Determine the (x, y) coordinate at the center of the cell enclosing the given text.  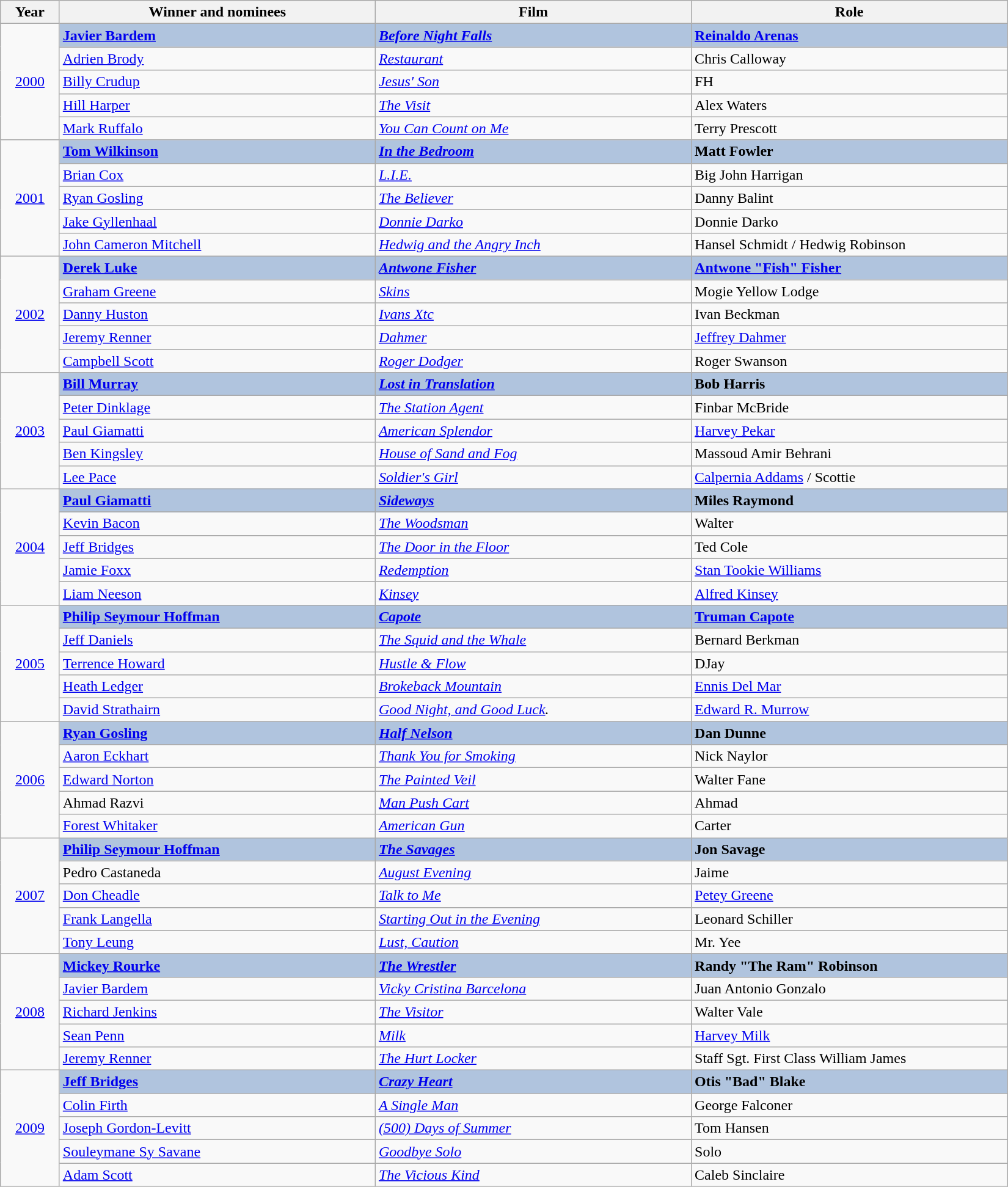
Bob Harris (849, 384)
2009 (31, 1128)
Leonard Schiller (849, 919)
Edward R. Murrow (849, 710)
2005 (31, 663)
The Woodsman (533, 524)
Antwone "Fish" Fisher (849, 268)
Winner and nominees (217, 12)
Goodbye Solo (533, 1152)
Don Cheadle (217, 896)
The Savages (533, 849)
(500) Days of Summer (533, 1128)
Big John Harrigan (849, 175)
Ben Kingsley (217, 454)
Capote (533, 616)
Sean Penn (217, 1035)
Skins (533, 291)
Tom Hansen (849, 1128)
Hedwig and the Angry Inch (533, 244)
Bill Murray (217, 384)
Caleb Sinclaire (849, 1175)
Billy Crudup (217, 82)
Solo (849, 1152)
Walter Vale (849, 1012)
Bernard Berkman (849, 640)
Good Night, and Good Luck. (533, 710)
The Visit (533, 105)
Edward Norton (217, 780)
Petey Greene (849, 896)
Lust, Caution (533, 942)
2000 (31, 82)
A Single Man (533, 1105)
Alfred Kinsey (849, 593)
Ennis Del Mar (849, 687)
Carter (849, 826)
Hustle & Flow (533, 663)
Man Push Cart (533, 803)
Ahmad Razvi (217, 803)
Staff Sgt. First Class William James (849, 1059)
Dahmer (533, 338)
Thank You for Smoking (533, 756)
2002 (31, 314)
Otis "Bad" Blake (849, 1082)
Chris Calloway (849, 59)
Sideways (533, 500)
Danny Balint (849, 198)
Heath Ledger (217, 687)
Roger Dodger (533, 361)
Joseph Gordon-Levitt (217, 1128)
Adrien Brody (217, 59)
2003 (31, 431)
Jamie Foxx (217, 570)
Ahmad (849, 803)
The Vicious Kind (533, 1175)
Before Night Falls (533, 35)
Richard Jenkins (217, 1012)
Mickey Rourke (217, 965)
Harvey Milk (849, 1035)
Brian Cox (217, 175)
The Station Agent (533, 407)
Ivans Xtc (533, 315)
Finbar McBride (849, 407)
Jon Savage (849, 849)
Ivan Beckman (849, 315)
Reinaldo Arenas (849, 35)
George Falconer (849, 1105)
Brokeback Mountain (533, 687)
Tony Leung (217, 942)
Danny Huston (217, 315)
Jake Gyllenhaal (217, 221)
2007 (31, 896)
Terrence Howard (217, 663)
The Wrestler (533, 965)
Half Nelson (533, 733)
Jeff Daniels (217, 640)
Roger Swanson (849, 361)
Stan Tookie Williams (849, 570)
FH (849, 82)
Derek Luke (217, 268)
DJay (849, 663)
American Gun (533, 826)
Souleymane Sy Savane (217, 1152)
2008 (31, 1012)
Mogie Yellow Lodge (849, 291)
Adam Scott (217, 1175)
In the Bedroom (533, 152)
Lost in Translation (533, 384)
The Door in the Floor (533, 547)
Role (849, 12)
Kinsey (533, 593)
Crazy Heart (533, 1082)
Juan Antonio Gonzalo (849, 988)
2001 (31, 198)
David Strathairn (217, 710)
The Believer (533, 198)
L.I.E. (533, 175)
Dan Dunne (849, 733)
Alex Waters (849, 105)
Starting Out in the Evening (533, 919)
John Cameron Mitchell (217, 244)
August Evening (533, 872)
2006 (31, 780)
The Hurt Locker (533, 1059)
Mark Ruffalo (217, 128)
Pedro Castaneda (217, 872)
Hansel Schmidt / Hedwig Robinson (849, 244)
Nick Naylor (849, 756)
Aaron Eckhart (217, 756)
Film (533, 12)
The Painted Veil (533, 780)
The Visitor (533, 1012)
Jesus' Son (533, 82)
Soldier's Girl (533, 477)
Randy "The Ram" Robinson (849, 965)
Liam Neeson (217, 593)
Terry Prescott (849, 128)
Calpernia Addams / Scottie (849, 477)
Mr. Yee (849, 942)
Kevin Bacon (217, 524)
Antwone Fisher (533, 268)
Ted Cole (849, 547)
American Splendor (533, 431)
Matt Fowler (849, 152)
House of Sand and Fog (533, 454)
Redemption (533, 570)
Talk to Me (533, 896)
Lee Pace (217, 477)
Vicky Cristina Barcelona (533, 988)
Milk (533, 1035)
Peter Dinklage (217, 407)
Restaurant (533, 59)
Jaime (849, 872)
Harvey Pekar (849, 431)
Massoud Amir Behrani (849, 454)
Hill Harper (217, 105)
Campbell Scott (217, 361)
Walter Fane (849, 780)
Miles Raymond (849, 500)
Tom Wilkinson (217, 152)
Graham Greene (217, 291)
Frank Langella (217, 919)
Walter (849, 524)
The Squid and the Whale (533, 640)
You Can Count on Me (533, 128)
Year (31, 12)
Colin Firth (217, 1105)
Jeffrey Dahmer (849, 338)
Forest Whitaker (217, 826)
2004 (31, 547)
Truman Capote (849, 616)
